Pinpoint the cell where the given text exists, returning its (x, y) midpoint coordinate. 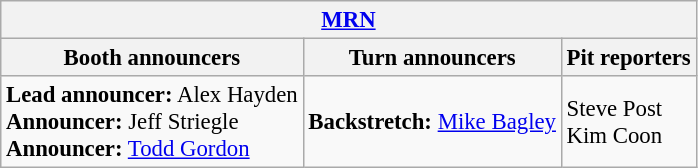
MRN (348, 20)
Turn announcers (432, 58)
Backstretch: Mike Bagley (432, 122)
Lead announcer: Alex HaydenAnnouncer: Jeff StriegleAnnouncer: Todd Gordon (152, 122)
Booth announcers (152, 58)
Pit reporters (628, 58)
Steve PostKim Coon (628, 122)
